Determine the [X, Y] coordinate at the center of the cell enclosing the given text.  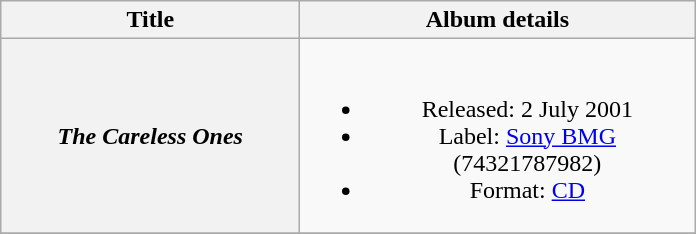
Album details [498, 20]
The Careless Ones [150, 136]
Title [150, 20]
Released: 2 July 2001Label: Sony BMG (74321787982)Format: CD [498, 136]
